Locate the cell with the specified text and output its (x, y) center coordinate. 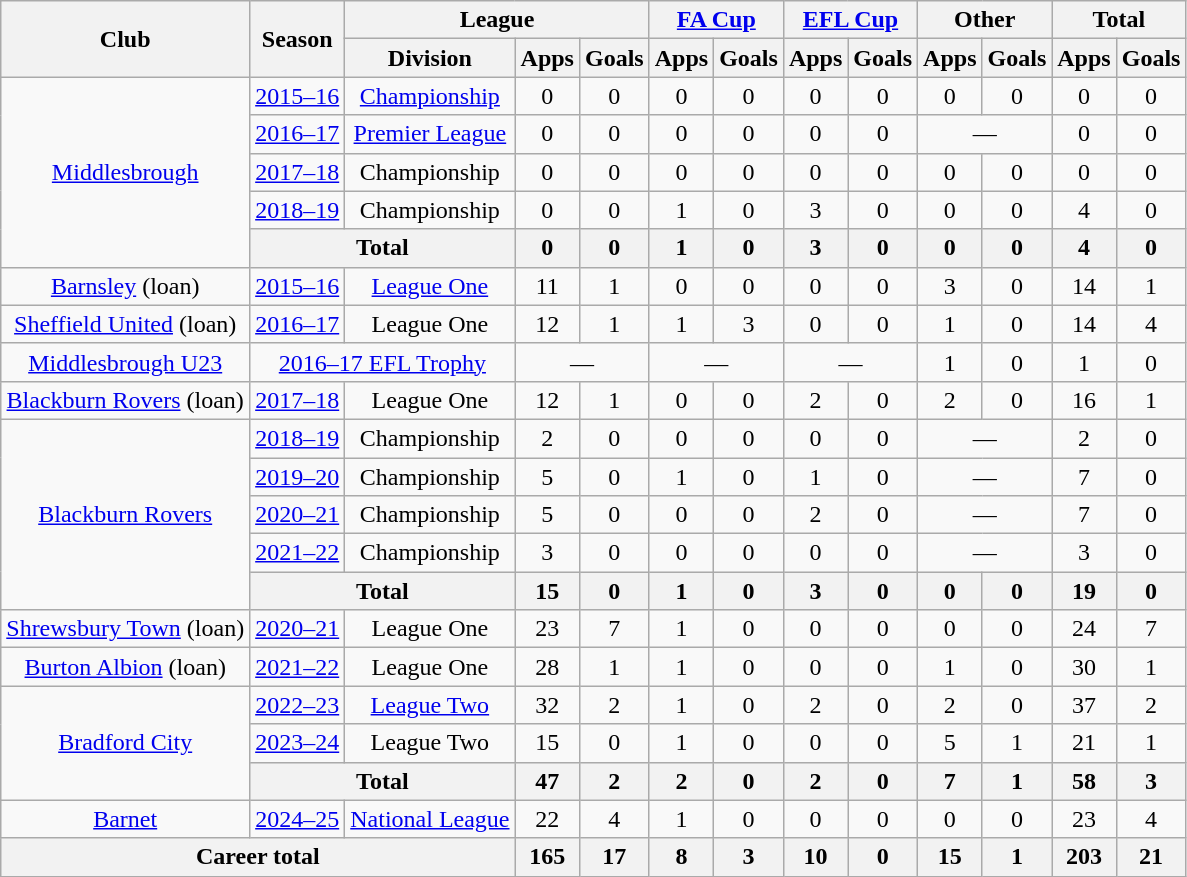
24 (1084, 629)
37 (1084, 705)
Premier League (430, 134)
Blackburn Rovers (126, 514)
League (497, 20)
32 (547, 705)
Other (985, 20)
16 (1084, 400)
FA Cup (716, 20)
Career total (258, 857)
2016–17 EFL Trophy (382, 362)
28 (547, 667)
National League (430, 819)
2024–25 (298, 819)
30 (1084, 667)
10 (815, 857)
Blackburn Rovers (loan) (126, 400)
203 (1084, 857)
Club (126, 39)
22 (547, 819)
EFL Cup (850, 20)
Barnet (126, 819)
Division (430, 58)
Bradford City (126, 743)
47 (547, 781)
17 (614, 857)
58 (1084, 781)
Sheffield United (loan) (126, 324)
19 (1084, 591)
Shrewsbury Town (loan) (126, 629)
2023–24 (298, 743)
8 (681, 857)
Middlesbrough U23 (126, 362)
2022–23 (298, 705)
Season (298, 39)
2019–20 (298, 477)
165 (547, 857)
Barnsley (loan) (126, 286)
Burton Albion (loan) (126, 667)
11 (547, 286)
Middlesbrough (126, 172)
